Locate the cell with the specified text and output its [x, y] center coordinate. 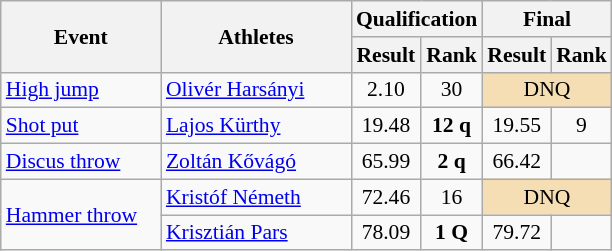
19.55 [516, 126]
Discus throw [81, 162]
72.46 [386, 197]
78.09 [386, 233]
79.72 [516, 233]
Lajos Kürthy [256, 126]
Event [81, 36]
2 q [452, 162]
30 [452, 90]
1 Q [452, 233]
Qualification [416, 19]
Final [546, 19]
9 [582, 126]
Athletes [256, 36]
Hammer throw [81, 214]
Kristóf Németh [256, 197]
19.48 [386, 126]
12 q [452, 126]
Olivér Harsányi [256, 90]
Shot put [81, 126]
Krisztián Pars [256, 233]
16 [452, 197]
High jump [81, 90]
66.42 [516, 162]
Zoltán Kővágó [256, 162]
2.10 [386, 90]
65.99 [386, 162]
